Find where the given text appears and provide that cell's center as (x, y) coordinate. 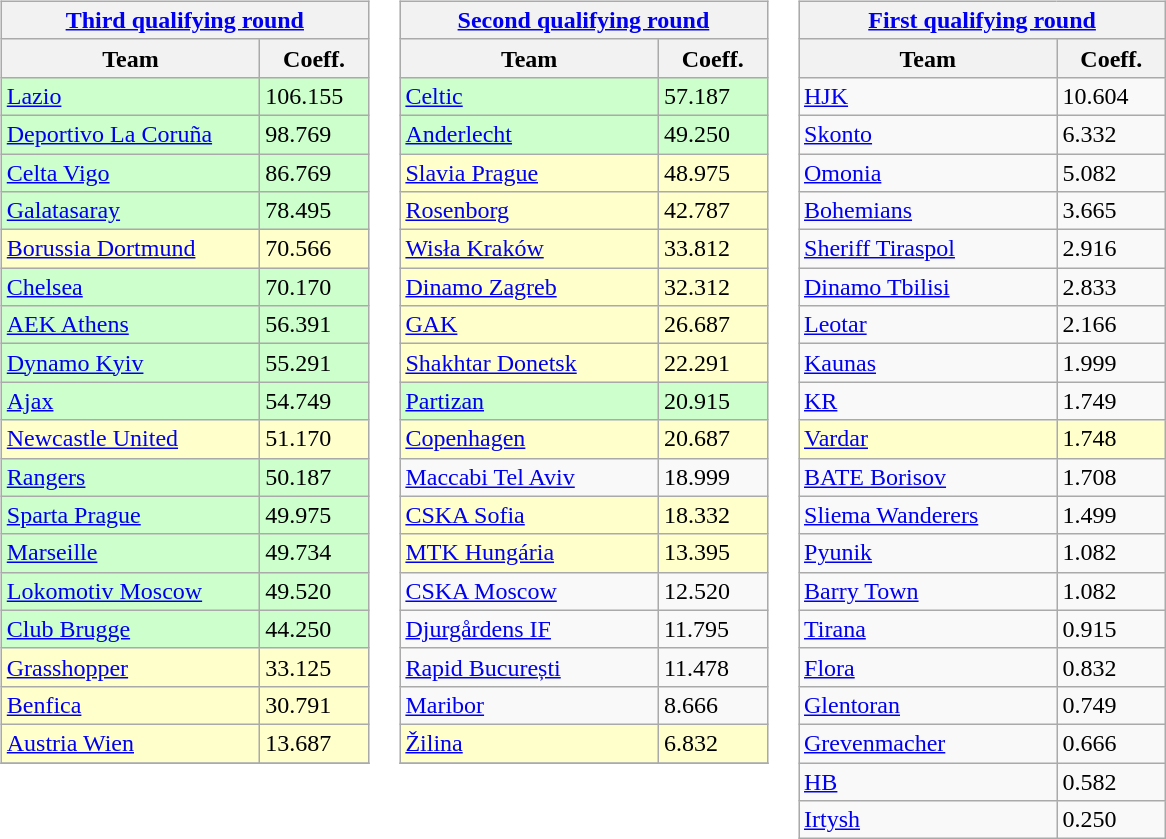
55.291 (314, 363)
Maribor (530, 705)
Deportivo La Coruña (130, 134)
3.665 (1112, 211)
HJK (928, 96)
18.332 (712, 515)
Vardar (928, 439)
86.769 (314, 173)
20.915 (712, 401)
Žilina (530, 743)
Omonia (928, 173)
Kaunas (928, 363)
6.332 (1112, 134)
Benfica (130, 705)
AEK Athens (130, 325)
Sheriff Tiraspol (928, 249)
Rosenborg (530, 211)
Skonto (928, 134)
8.666 (712, 705)
54.749 (314, 401)
78.495 (314, 211)
Flora (928, 667)
2.916 (1112, 249)
Leotar (928, 325)
Dinamo Zagreb (530, 287)
1.749 (1112, 401)
CSKA Moscow (530, 591)
10.604 (1112, 96)
Sparta Prague (130, 515)
Newcastle United (130, 439)
49.734 (314, 553)
Second qualifying round (584, 20)
Marseille (130, 553)
56.391 (314, 325)
1.999 (1112, 363)
6.832 (712, 743)
Djurgårdens IF (530, 629)
Rangers (130, 477)
Slavia Prague (530, 173)
Maccabi Tel Aviv (530, 477)
18.999 (712, 477)
Wisła Kraków (530, 249)
MTK Hungária (530, 553)
0.666 (1112, 743)
48.975 (712, 173)
13.687 (314, 743)
HB (928, 781)
22.291 (712, 363)
Dinamo Tbilisi (928, 287)
12.520 (712, 591)
First qualifying round (982, 20)
Celtic (530, 96)
13.395 (712, 553)
Shakhtar Donetsk (530, 363)
0.749 (1112, 705)
Borussia Dortmund (130, 249)
Irtysh (928, 820)
Lazio (130, 96)
11.795 (712, 629)
106.155 (314, 96)
0.250 (1112, 820)
0.832 (1112, 667)
44.250 (314, 629)
33.812 (712, 249)
Barry Town (928, 591)
32.312 (712, 287)
2.833 (1112, 287)
Club Brugge (130, 629)
30.791 (314, 705)
Rapid București (530, 667)
Tirana (928, 629)
5.082 (1112, 173)
Ajax (130, 401)
1.499 (1112, 515)
0.915 (1112, 629)
Lokomotiv Moscow (130, 591)
49.250 (712, 134)
Copenhagen (530, 439)
Sliema Wanderers (928, 515)
57.187 (712, 96)
2.166 (1112, 325)
KR (928, 401)
11.478 (712, 667)
BATE Borisov (928, 477)
50.187 (314, 477)
70.566 (314, 249)
Partizan (530, 401)
CSKA Sofia (530, 515)
Anderlecht (530, 134)
1.748 (1112, 439)
1.708 (1112, 477)
20.687 (712, 439)
70.170 (314, 287)
Grasshopper (130, 667)
42.787 (712, 211)
49.520 (314, 591)
Austria Wien (130, 743)
Grevenmacher (928, 743)
Pyunik (928, 553)
GAK (530, 325)
Celta Vigo (130, 173)
Glentoran (928, 705)
Third qualifying round (184, 20)
Galatasaray (130, 211)
33.125 (314, 667)
0.582 (1112, 781)
Dynamo Kyiv (130, 363)
49.975 (314, 515)
Chelsea (130, 287)
98.769 (314, 134)
26.687 (712, 325)
51.170 (314, 439)
Bohemians (928, 211)
